Capture the cell that displays the provided text and extract its [X, Y] central coordinate. 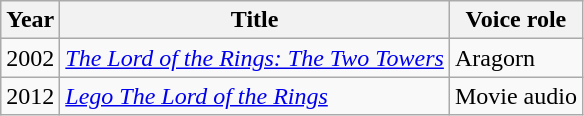
2012 [30, 96]
The Lord of the Rings: The Two Towers [255, 58]
Voice role [516, 20]
2002 [30, 58]
Movie audio [516, 96]
Year [30, 20]
Lego The Lord of the Rings [255, 96]
Aragorn [516, 58]
Title [255, 20]
